Determine the (x, y) coordinate at the center of the cell enclosing the given text.  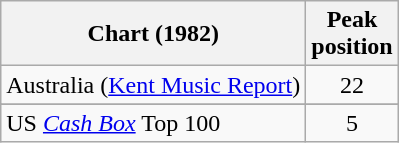
Chart (1982) (154, 34)
Peakposition (352, 34)
US Cash Box Top 100 (154, 123)
Australia (Kent Music Report) (154, 85)
22 (352, 85)
5 (352, 123)
